Locate the cell with the specified text and output its [X, Y] center coordinate. 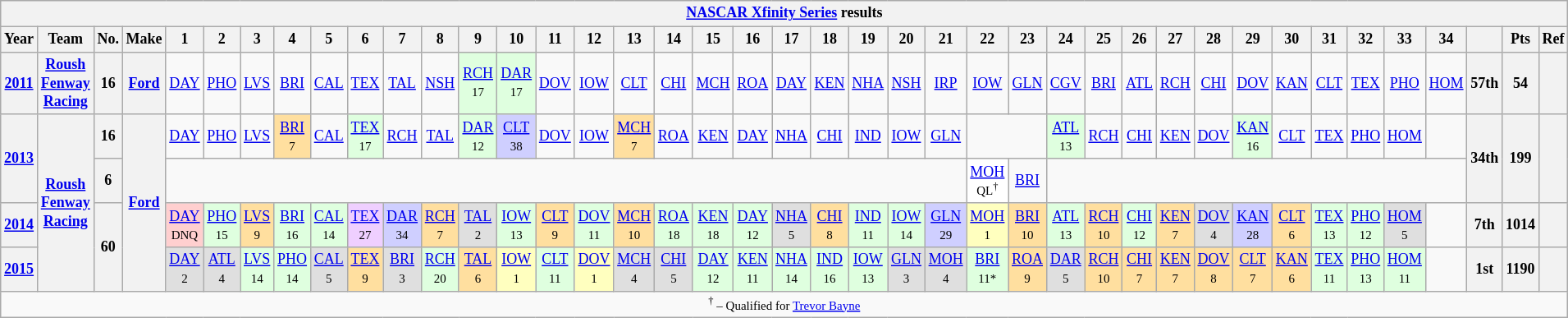
32 [1365, 39]
DAR17 [517, 83]
BRI10 [1027, 225]
MCH10 [634, 225]
4 [292, 39]
BRI16 [292, 225]
CLT38 [517, 136]
KEN18 [713, 225]
10 [517, 39]
LVS9 [258, 225]
ATL [1140, 83]
RCH20 [440, 270]
IND [868, 136]
25 [1104, 39]
DOV11 [594, 225]
NHA14 [792, 270]
HOM11 [1405, 270]
DOV1 [594, 270]
CGV [1065, 83]
ATL4 [222, 270]
2014 [20, 225]
BRI3 [402, 270]
Ref [1553, 39]
GLN3 [907, 270]
22 [988, 39]
ROA9 [1027, 270]
17 [792, 39]
15 [713, 39]
No. [108, 39]
26 [1140, 39]
BRI7 [292, 136]
MCH [713, 83]
DAY2 [185, 270]
CLT6 [1291, 225]
NHA5 [792, 225]
13 [634, 39]
2013 [20, 159]
7th [1485, 225]
57th [1485, 83]
IOW14 [907, 225]
Team [66, 39]
33 [1405, 39]
CHI5 [674, 270]
GLN29 [945, 225]
CHI12 [1140, 225]
Make [144, 39]
1st [1485, 270]
2015 [20, 270]
60 [108, 247]
CAL5 [328, 270]
199 [1521, 159]
21 [945, 39]
3 [258, 39]
31 [1329, 39]
2 [222, 39]
DOV8 [1214, 270]
CLT7 [1253, 270]
TEX13 [1329, 225]
2011 [20, 83]
IOW1 [517, 270]
† – Qualified for Trevor Bayne [784, 304]
9 [478, 39]
CAL14 [328, 225]
PHO15 [222, 225]
DOV4 [1214, 225]
PHO13 [1365, 270]
KAN6 [1291, 270]
KEN11 [753, 270]
TAL6 [478, 270]
DAR12 [478, 136]
18 [830, 39]
28 [1214, 39]
HOM5 [1405, 225]
LVS14 [258, 270]
PHO12 [1365, 225]
MOH1 [988, 225]
MCH4 [634, 270]
BRI11* [988, 270]
1014 [1521, 225]
CLT9 [555, 225]
12 [594, 39]
19 [868, 39]
KAN16 [1253, 136]
TEX27 [365, 225]
NASCAR Xfinity Series results [784, 13]
IND16 [830, 270]
1 [185, 39]
IND11 [868, 225]
30 [1291, 39]
CLT11 [555, 270]
20 [907, 39]
23 [1027, 39]
IRP [945, 83]
34 [1446, 39]
MOH4 [945, 270]
RCH7 [440, 225]
DAYDNQ [185, 225]
7 [402, 39]
54 [1521, 83]
DAR34 [402, 225]
11 [555, 39]
24 [1065, 39]
MOHQL† [988, 181]
KAN [1291, 83]
MCH7 [634, 136]
TEX11 [1329, 270]
TAL2 [478, 225]
14 [674, 39]
TEX9 [365, 270]
DAR5 [1065, 270]
34th [1485, 159]
TEX17 [365, 136]
ROA18 [674, 225]
PHO14 [292, 270]
27 [1175, 39]
8 [440, 39]
CHI8 [830, 225]
KAN28 [1253, 225]
Year [20, 39]
5 [328, 39]
CHI7 [1140, 270]
RCH17 [478, 83]
29 [1253, 39]
Pts [1521, 39]
1190 [1521, 270]
